Determine the [x, y] coordinate at the center of the cell enclosing the given text.  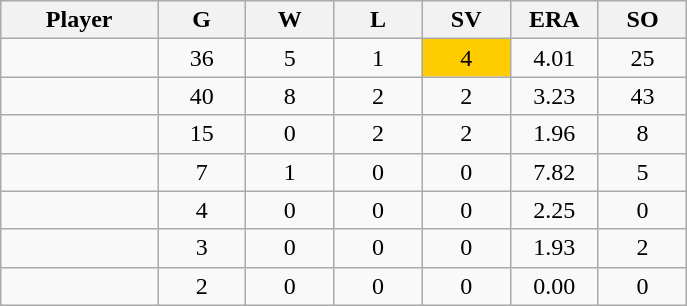
36 [202, 58]
43 [642, 96]
7.82 [554, 172]
SO [642, 20]
15 [202, 134]
1.93 [554, 248]
25 [642, 58]
ERA [554, 20]
G [202, 20]
0.00 [554, 286]
W [290, 20]
Player [80, 20]
40 [202, 96]
4.01 [554, 58]
SV [466, 20]
7 [202, 172]
1.96 [554, 134]
3.23 [554, 96]
L [378, 20]
2.25 [554, 210]
3 [202, 248]
